Return the (X, Y) coordinate for the center point of the cell that contains the specified text.  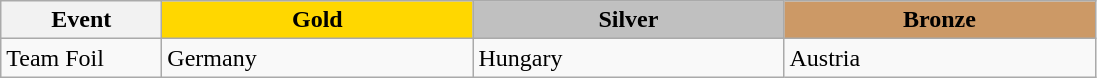
Hungary (628, 58)
Team Foil (82, 58)
Austria (940, 58)
Germany (318, 58)
Silver (628, 20)
Gold (318, 20)
Event (82, 20)
Bronze (940, 20)
